Detect which cell encompasses the target text, then output its [X, Y] center coordinate. 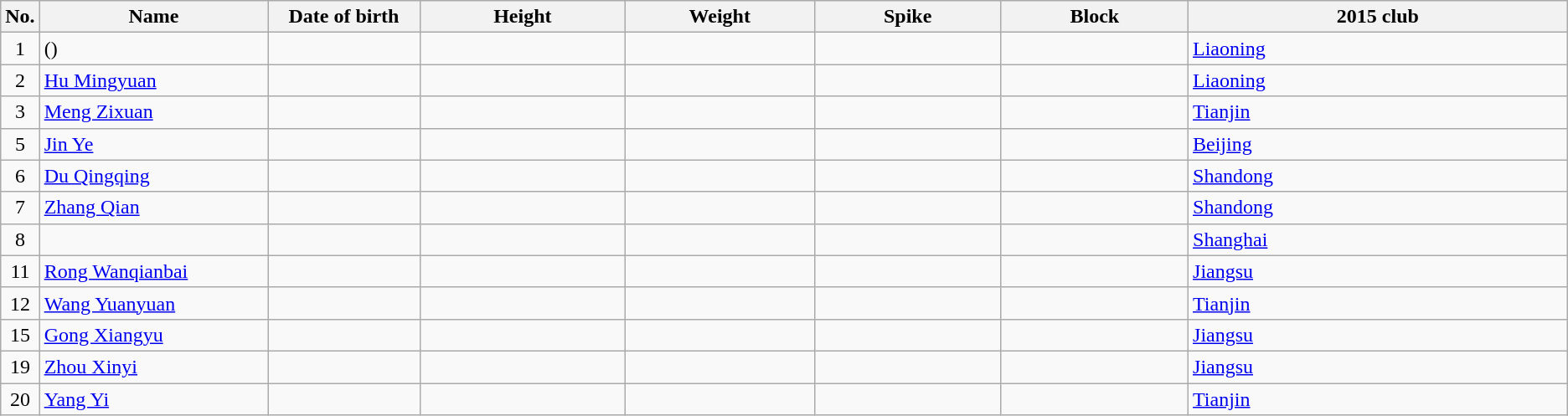
Block [1094, 17]
3 [20, 112]
5 [20, 144]
2015 club [1379, 17]
Yang Yi [153, 399]
6 [20, 176]
20 [20, 399]
Zhou Xinyi [153, 367]
12 [20, 303]
7 [20, 208]
1 [20, 49]
Du Qingqing [153, 176]
Gong Xiangyu [153, 335]
19 [20, 367]
15 [20, 335]
Meng Zixuan [153, 112]
() [153, 49]
Zhang Qian [153, 208]
Date of birth [344, 17]
Weight [720, 17]
2 [20, 80]
Jin Ye [153, 144]
Spike [908, 17]
Height [523, 17]
Wang Yuanyuan [153, 303]
8 [20, 239]
Rong Wanqianbai [153, 271]
Hu Mingyuan [153, 80]
No. [20, 17]
11 [20, 271]
Name [153, 17]
Beijing [1379, 144]
Shanghai [1379, 239]
